Return the [X, Y] coordinate for the center point of the cell that contains the specified text.  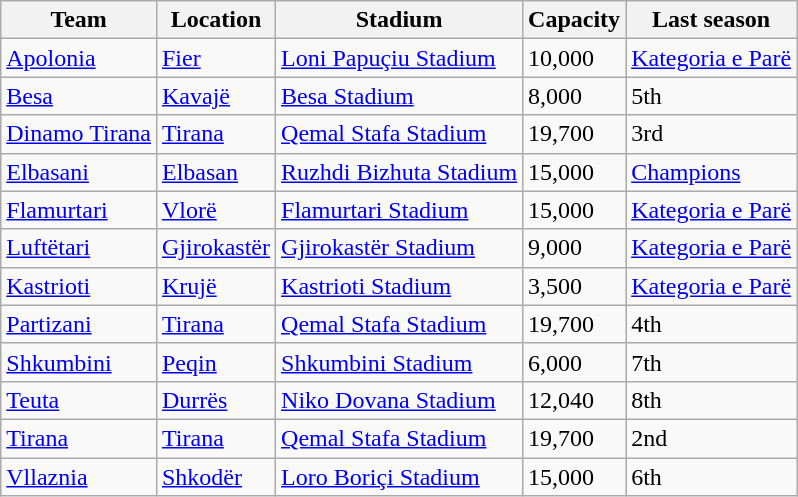
Krujë [216, 286]
Gjirokastër Stadium [400, 248]
8,000 [574, 96]
Peqin [216, 362]
6,000 [574, 362]
Vlorë [216, 210]
Durrës [216, 400]
5th [712, 96]
Partizani [79, 324]
2nd [712, 438]
Apolonia [79, 58]
Elbasani [79, 172]
Dinamo Tirana [79, 134]
Luftëtari [79, 248]
Last season [712, 20]
Besa Stadium [400, 96]
Stadium [400, 20]
Shkumbini Stadium [400, 362]
Gjirokastër [216, 248]
Shkodër [216, 477]
Vllaznia [79, 477]
Location [216, 20]
8th [712, 400]
12,040 [574, 400]
3,500 [574, 286]
Capacity [574, 20]
Flamurtari [79, 210]
Shkumbini [79, 362]
Kastrioti [79, 286]
Teuta [79, 400]
Loro Boriçi Stadium [400, 477]
Ruzhdi Bizhuta Stadium [400, 172]
6th [712, 477]
Loni Papuçiu Stadium [400, 58]
3rd [712, 134]
Besa [79, 96]
Flamurtari Stadium [400, 210]
10,000 [574, 58]
Team [79, 20]
7th [712, 362]
Kavajë [216, 96]
Kastrioti Stadium [400, 286]
Fier [216, 58]
4th [712, 324]
Elbasan [216, 172]
Niko Dovana Stadium [400, 400]
9,000 [574, 248]
Champions [712, 172]
